Extract the (x, y) coordinate from the center of the cell holding the provided text.  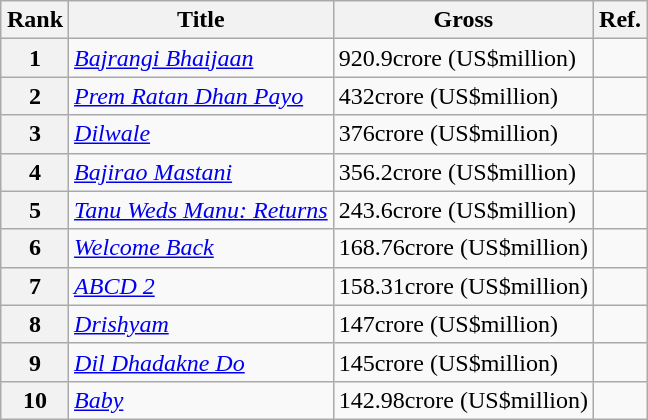
Ref. (620, 20)
10 (34, 400)
Rank (34, 20)
142.98crore (US$million) (463, 400)
Baby (202, 400)
Dilwale (202, 134)
Drishyam (202, 324)
Title (202, 20)
8 (34, 324)
1 (34, 58)
147crore (US$million) (463, 324)
Dil Dhadakne Do (202, 362)
920.9crore (US$million) (463, 58)
356.2crore (US$million) (463, 172)
7 (34, 286)
Gross (463, 20)
243.6crore (US$million) (463, 210)
6 (34, 248)
Bajrangi Bhaijaan (202, 58)
ABCD 2 (202, 286)
4 (34, 172)
3 (34, 134)
Bajirao Mastani (202, 172)
2 (34, 96)
158.31crore (US$million) (463, 286)
376crore (US$million) (463, 134)
Tanu Weds Manu: Returns (202, 210)
5 (34, 210)
432crore (US$million) (463, 96)
Prem Ratan Dhan Payo (202, 96)
9 (34, 362)
168.76crore (US$million) (463, 248)
Welcome Back (202, 248)
145crore (US$million) (463, 362)
